Capture the cell that displays the provided text and extract its (X, Y) central coordinate. 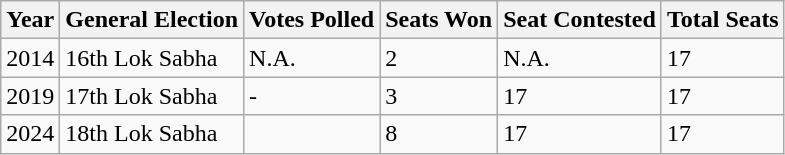
Total Seats (722, 20)
2 (439, 58)
General Election (152, 20)
2014 (30, 58)
Year (30, 20)
17th Lok Sabha (152, 96)
Seat Contested (580, 20)
2019 (30, 96)
Seats Won (439, 20)
16th Lok Sabha (152, 58)
18th Lok Sabha (152, 134)
- (312, 96)
2024 (30, 134)
Votes Polled (312, 20)
3 (439, 96)
8 (439, 134)
